Scan for the cell matching the given text and deliver its (x, y) coordinate at center. 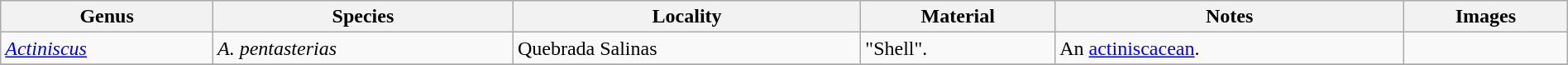
"Shell". (958, 48)
Actiniscus (108, 48)
Material (958, 17)
A. pentasterias (362, 48)
Images (1486, 17)
Genus (108, 17)
Locality (686, 17)
Notes (1230, 17)
Quebrada Salinas (686, 48)
An actiniscacean. (1230, 48)
Species (362, 17)
